Detect which cell encompasses the target text, then output its [x, y] center coordinate. 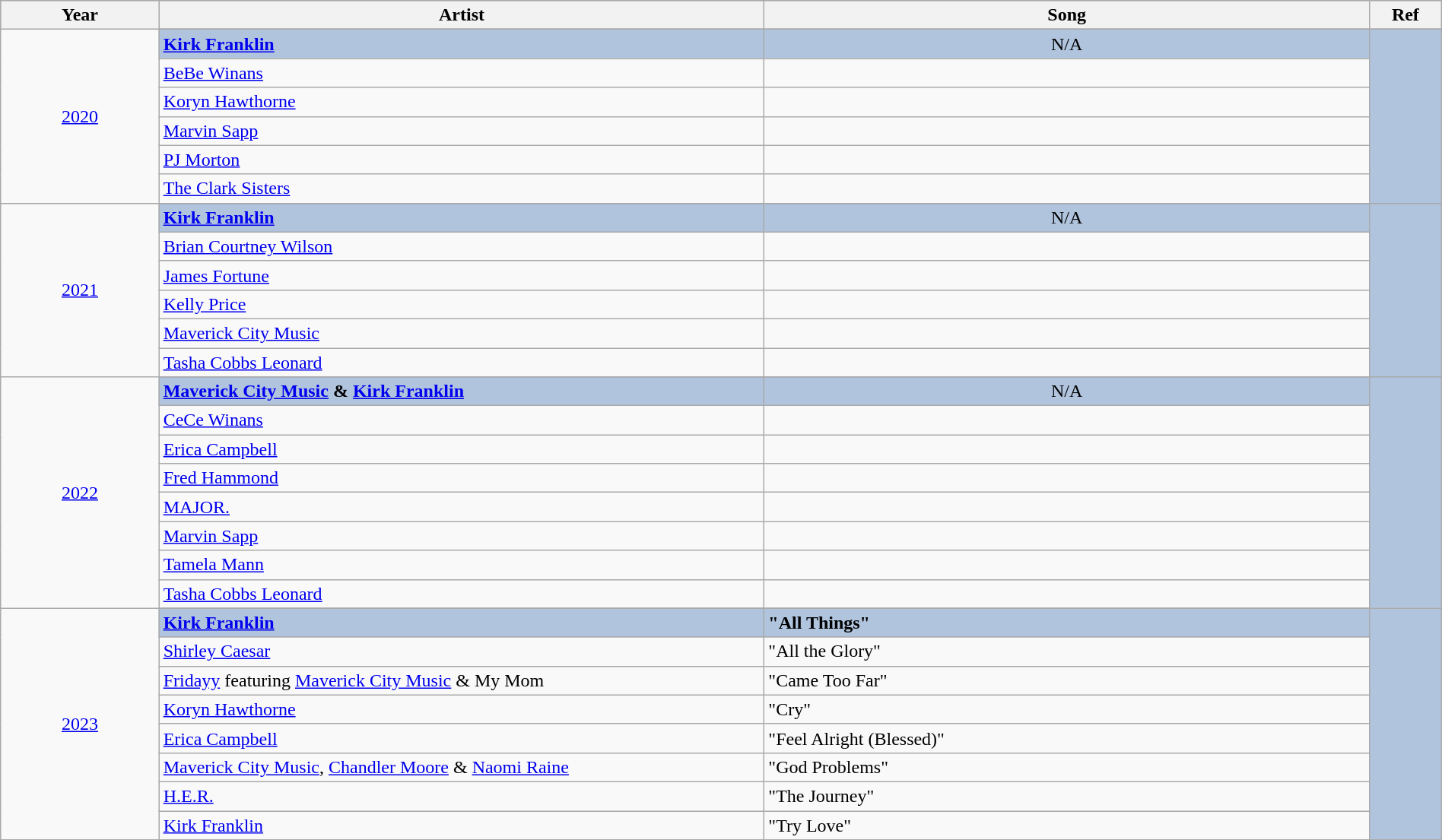
Maverick City Music, Chandler Moore & Naomi Raine [462, 767]
Maverick City Music & Kirk Franklin [462, 391]
"Cry" [1067, 709]
Shirley Caesar [462, 651]
Fridayy featuring Maverick City Music & My Mom [462, 680]
Song [1067, 15]
"God Problems" [1067, 767]
Artist [462, 15]
"All the Glory" [1067, 651]
2021 [80, 290]
Fred Hammond [462, 478]
Tamela Mann [462, 565]
"Came Too Far" [1067, 680]
CeCe Winans [462, 420]
"All Things" [1067, 623]
Brian Courtney Wilson [462, 246]
Ref [1405, 15]
BeBe Winans [462, 73]
"The Journey" [1067, 796]
"Try Love" [1067, 825]
James Fortune [462, 275]
"Feel Alright (Blessed)" [1067, 738]
MAJOR. [462, 507]
2022 [80, 493]
H.E.R. [462, 796]
Year [80, 15]
2023 [80, 724]
The Clark Sisters [462, 189]
PJ Morton [462, 160]
Kelly Price [462, 304]
2020 [80, 116]
Maverick City Music [462, 333]
